Detect which cell encompasses the target text, then output its (X, Y) center coordinate. 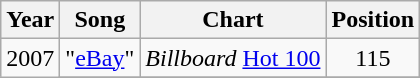
"eBay" (100, 58)
2007 (30, 58)
Billboard Hot 100 (233, 58)
Position (373, 20)
Chart (233, 20)
Song (100, 20)
115 (373, 58)
Year (30, 20)
